From the cell containing the given text, extract its center point as (X, Y) coordinate. 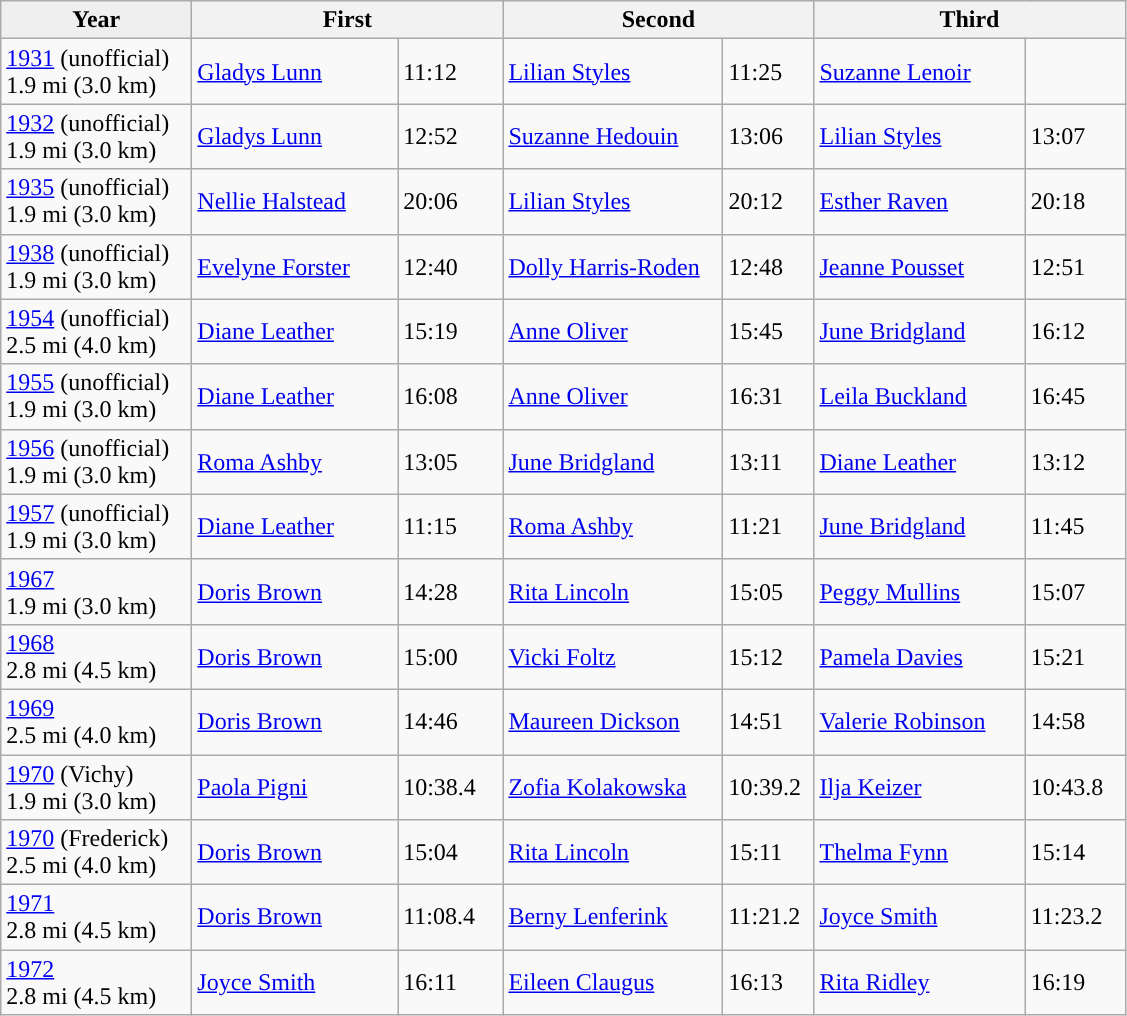
12:48 (768, 266)
Berny Lenferink (613, 918)
Second (658, 20)
15:21 (1075, 656)
11:08.4 (450, 918)
Suzanne Lenoir (920, 72)
11:21.2 (768, 918)
11:45 (1075, 526)
15:07 (1075, 592)
16:13 (768, 982)
1935 (unofficial)1.9 mi (3.0 km) (96, 202)
Evelyne Forster (295, 266)
Esther Raven (920, 202)
19682.8 mi (4.5 km) (96, 656)
19692.5 mi (4.0 km) (96, 722)
14:51 (768, 722)
Third (970, 20)
19671.9 mi (3.0 km) (96, 592)
12:52 (450, 136)
15:14 (1075, 852)
Maureen Dickson (613, 722)
First (348, 20)
12:51 (1075, 266)
12:40 (450, 266)
13:07 (1075, 136)
15:12 (768, 656)
14:46 (450, 722)
16:45 (1075, 396)
19712.8 mi (4.5 km) (96, 918)
15:19 (450, 332)
11:12 (450, 72)
Pamela Davies (920, 656)
16:19 (1075, 982)
20:18 (1075, 202)
15:45 (768, 332)
20:12 (768, 202)
Vicki Foltz (613, 656)
15:00 (450, 656)
11:23.2 (1075, 918)
Dolly Harris-Roden (613, 266)
16:11 (450, 982)
Valerie Robinson (920, 722)
19722.8 mi (4.5 km) (96, 982)
1932 (unofficial)1.9 mi (3.0 km) (96, 136)
1954 (unofficial)2.5 mi (4.0 km) (96, 332)
Zofia Kolakowska (613, 786)
15:04 (450, 852)
Thelma Fynn (920, 852)
Nellie Halstead (295, 202)
Ilja Keizer (920, 786)
1956 (unofficial)1.9 mi (3.0 km) (96, 462)
10:43.8 (1075, 786)
14:58 (1075, 722)
16:31 (768, 396)
Paola Pigni (295, 786)
Year (96, 20)
1955 (unofficial)1.9 mi (3.0 km) (96, 396)
16:12 (1075, 332)
1970 (Vichy)1.9 mi (3.0 km) (96, 786)
Suzanne Hedouin (613, 136)
11:21 (768, 526)
Leila Buckland (920, 396)
Eileen Claugus (613, 982)
14:28 (450, 592)
16:08 (450, 396)
Rita Ridley (920, 982)
10:38.4 (450, 786)
13:05 (450, 462)
11:25 (768, 72)
13:12 (1075, 462)
Jeanne Pousset (920, 266)
11:15 (450, 526)
1957 (unofficial)1.9 mi (3.0 km) (96, 526)
15:05 (768, 592)
10:39.2 (768, 786)
15:11 (768, 852)
1970 (Frederick)2.5 mi (4.0 km) (96, 852)
13:06 (768, 136)
1938 (unofficial)1.9 mi (3.0 km) (96, 266)
20:06 (450, 202)
Peggy Mullins (920, 592)
13:11 (768, 462)
1931 (unofficial)1.9 mi (3.0 km) (96, 72)
